Capture the cell that displays the provided text and extract its [X, Y] central coordinate. 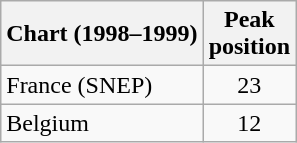
Chart (1998–1999) [102, 34]
France (SNEP) [102, 85]
23 [249, 85]
12 [249, 123]
Peakposition [249, 34]
Belgium [102, 123]
